For the text-containing cell, return its midpoint in (x, y) coordinate format. 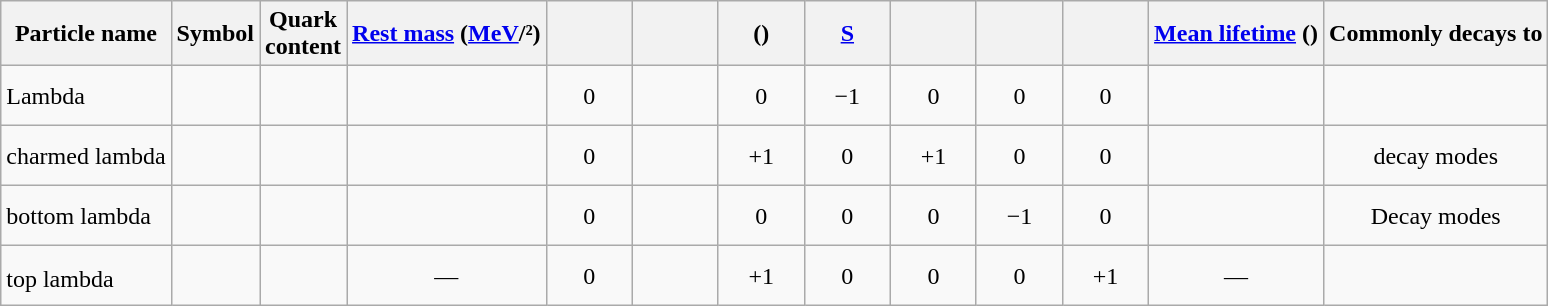
Particle name (86, 34)
Decay modes (1436, 216)
Lambda (86, 96)
bottom lambda (86, 216)
top lambda (86, 276)
Mean lifetime () (1236, 34)
decay modes (1436, 156)
Symbol (215, 34)
S (847, 34)
charmed lambda (86, 156)
Quarkcontent (304, 34)
() (761, 34)
Commonly decays to (1436, 34)
Rest mass (MeV/²) (447, 34)
